Return (X, Y) of the center of cell containing provided text 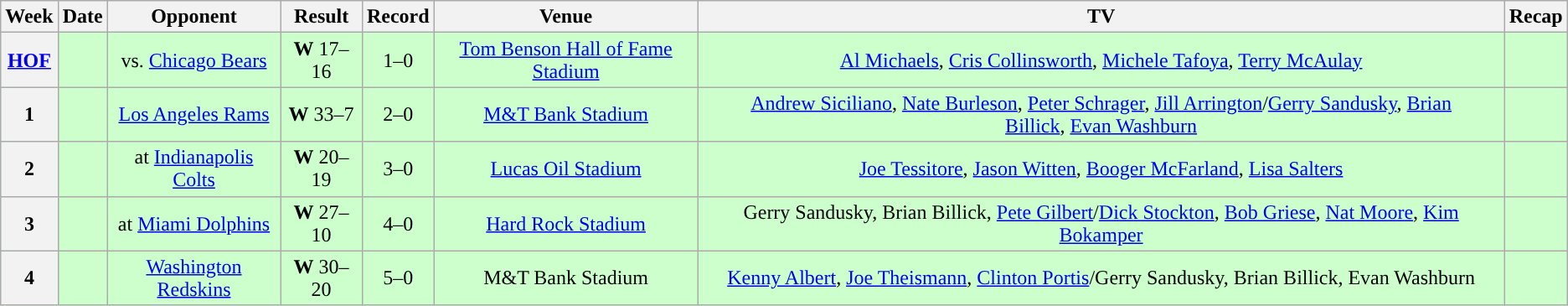
4 (29, 278)
at Indianapolis Colts (194, 169)
Result (322, 17)
Venue (566, 17)
5–0 (398, 278)
2 (29, 169)
1–0 (398, 60)
Record (398, 17)
4–0 (398, 223)
W 27–10 (322, 223)
Opponent (194, 17)
at Miami Dolphins (194, 223)
Lucas Oil Stadium (566, 169)
1 (29, 114)
Week (29, 17)
Recap (1536, 17)
TV (1101, 17)
Andrew Siciliano, Nate Burleson, Peter Schrager, Jill Arrington/Gerry Sandusky, Brian Billick, Evan Washburn (1101, 114)
W 17–16 (322, 60)
Gerry Sandusky, Brian Billick, Pete Gilbert/Dick Stockton, Bob Griese, Nat Moore, Kim Bokamper (1101, 223)
vs. Chicago Bears (194, 60)
Tom Benson Hall of Fame Stadium (566, 60)
2–0 (398, 114)
Joe Tessitore, Jason Witten, Booger McFarland, Lisa Salters (1101, 169)
W 20–19 (322, 169)
Date (82, 17)
Hard Rock Stadium (566, 223)
W 33–7 (322, 114)
Washington Redskins (194, 278)
3–0 (398, 169)
Kenny Albert, Joe Theismann, Clinton Portis/Gerry Sandusky, Brian Billick, Evan Washburn (1101, 278)
Al Michaels, Cris Collinsworth, Michele Tafoya, Terry McAulay (1101, 60)
Los Angeles Rams (194, 114)
W 30–20 (322, 278)
3 (29, 223)
HOF (29, 60)
